Return [X, Y] of the center of cell containing provided text 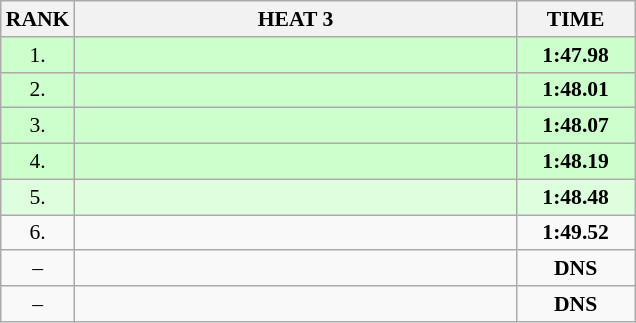
3. [38, 126]
5. [38, 197]
1:47.98 [576, 55]
HEAT 3 [295, 19]
1. [38, 55]
1:48.19 [576, 162]
2. [38, 90]
RANK [38, 19]
1:48.01 [576, 90]
1:48.07 [576, 126]
1:49.52 [576, 233]
4. [38, 162]
6. [38, 233]
TIME [576, 19]
1:48.48 [576, 197]
